Search for the cell housing the specified text and yield its [X, Y] center coordinate. 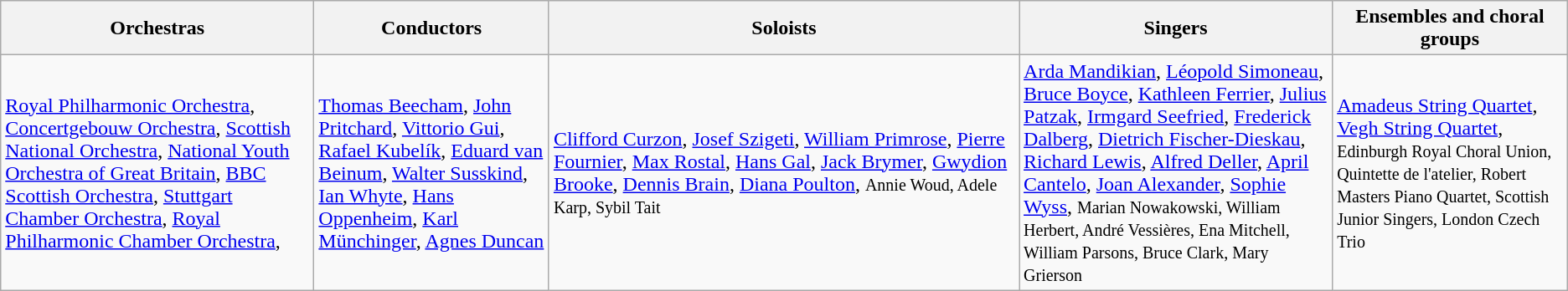
Ensembles and choral groups [1451, 28]
Conductors [432, 28]
Orchestras [157, 28]
Singers [1176, 28]
Soloists [784, 28]
